Detect which cell encompasses the target text, then output its [x, y] center coordinate. 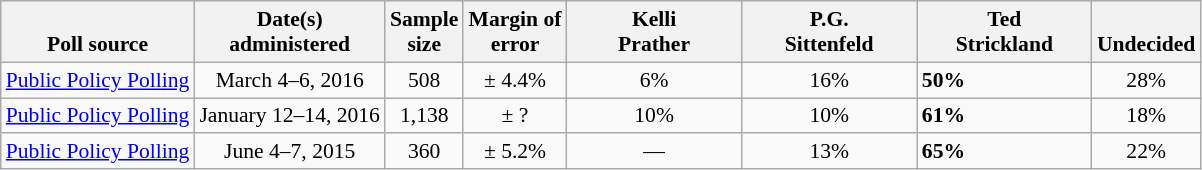
± ? [514, 116]
28% [1146, 80]
65% [1004, 152]
360 [424, 152]
± 4.4% [514, 80]
508 [424, 80]
June 4–7, 2015 [290, 152]
January 12–14, 2016 [290, 116]
13% [830, 152]
TedStrickland [1004, 32]
Date(s)administered [290, 32]
± 5.2% [514, 152]
6% [654, 80]
Margin oferror [514, 32]
Undecided [1146, 32]
50% [1004, 80]
— [654, 152]
16% [830, 80]
1,138 [424, 116]
61% [1004, 116]
Poll source [98, 32]
March 4–6, 2016 [290, 80]
KelliPrather [654, 32]
22% [1146, 152]
Samplesize [424, 32]
18% [1146, 116]
P.G.Sittenfeld [830, 32]
